Detect which cell encompasses the target text, then output its [x, y] center coordinate. 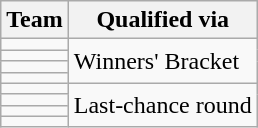
Team [35, 20]
Last-chance round [162, 105]
Qualified via [162, 20]
Winners' Bracket [162, 61]
